Return the [x, y] coordinate for the center point of the cell that contains the specified text.  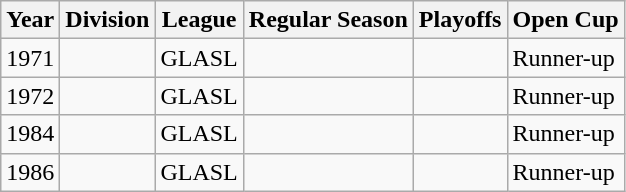
1972 [30, 96]
1984 [30, 134]
Division [108, 20]
1971 [30, 58]
1986 [30, 172]
Open Cup [566, 20]
Playoffs [460, 20]
Year [30, 20]
League [199, 20]
Regular Season [328, 20]
